Find where the given text appears and provide that cell's center as [X, Y] coordinate. 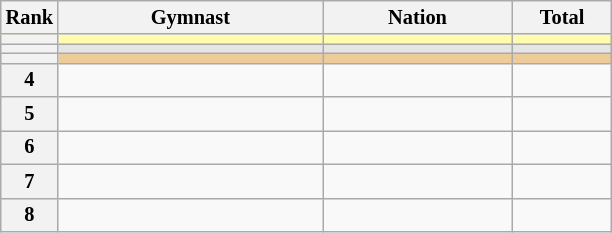
8 [30, 215]
Rank [30, 17]
5 [30, 114]
6 [30, 147]
Nation [418, 17]
Total [562, 17]
Gymnast [190, 17]
7 [30, 181]
4 [30, 80]
